Capture the cell that displays the provided text and extract its (x, y) central coordinate. 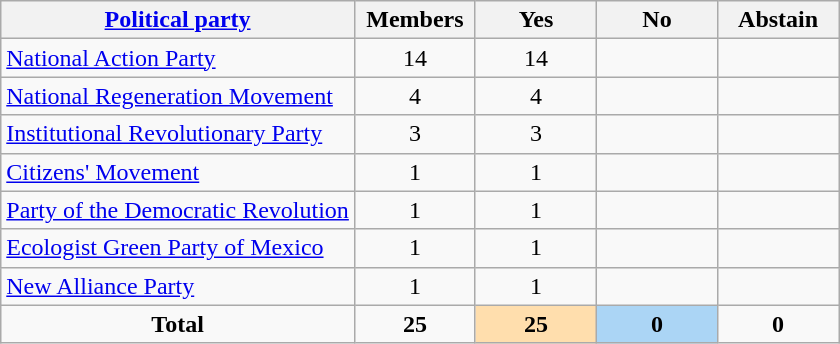
No (658, 20)
Members (414, 20)
National Action Party (178, 58)
National Regeneration Movement (178, 96)
Party of the Democratic Revolution (178, 210)
Yes (536, 20)
Ecologist Green Party of Mexico (178, 248)
New Alliance Party (178, 286)
Citizens' Movement (178, 172)
Total (178, 324)
Abstain (778, 20)
Political party (178, 20)
Institutional Revolutionary Party (178, 134)
